For the text-containing cell, return its midpoint in (x, y) coordinate format. 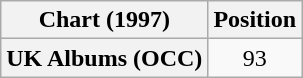
Position (255, 20)
UK Albums (OCC) (104, 58)
93 (255, 58)
Chart (1997) (104, 20)
